For the text-containing cell, return its midpoint in [X, Y] coordinate format. 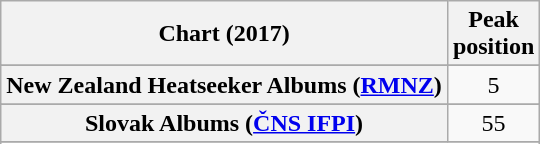
Peak position [493, 34]
Slovak Albums (ČNS IFPI) [224, 123]
5 [493, 85]
New Zealand Heatseeker Albums (RMNZ) [224, 85]
Chart (2017) [224, 34]
55 [493, 123]
